Scan for the cell matching the given text and deliver its [X, Y] coordinate at center. 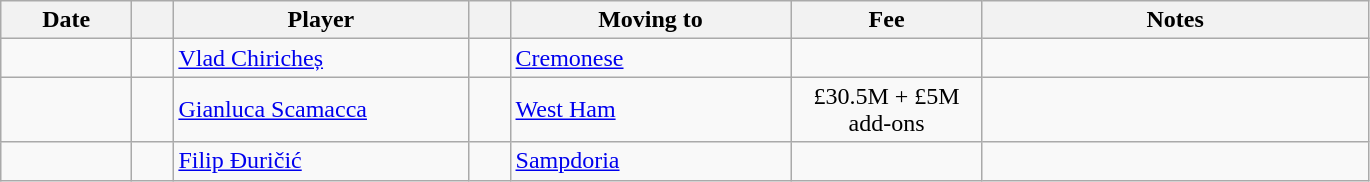
Fee [886, 20]
Vlad Chiricheș [321, 58]
Date [66, 20]
Cremonese [650, 58]
Moving to [650, 20]
Gianluca Scamacca [321, 110]
West Ham [650, 110]
Notes [1175, 20]
£30.5M + £5M add-ons [886, 110]
Sampdoria [650, 161]
Filip Đuričić [321, 161]
Player [321, 20]
